Locate the cell with the specified text and output its (x, y) center coordinate. 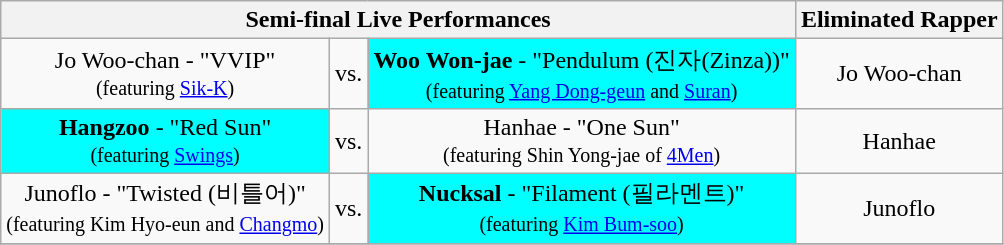
Junoflo (899, 208)
Junoflo - "Twisted (비틀어)" (featuring Kim Hyo-eun and Changmo) (166, 208)
Jo Woo-chan (899, 74)
Jo Woo-chan - "VVIP" (featuring Sik-K) (166, 74)
Nucksal - "Filament (필라멘트)" (featuring Kim Bum-soo) (582, 208)
Eliminated Rapper (899, 20)
Woo Won-jae - "Pendulum (진자(Zinza))" (featuring Yang Dong-geun and Suran) (582, 74)
Hangzoo - "Red Sun" (featuring Swings) (166, 140)
Hanhae (899, 140)
Hanhae - "One Sun" (featuring Shin Yong-jae of 4Men) (582, 140)
Semi-final Live Performances (398, 20)
